Locate the cell with the specified text and output its (x, y) center coordinate. 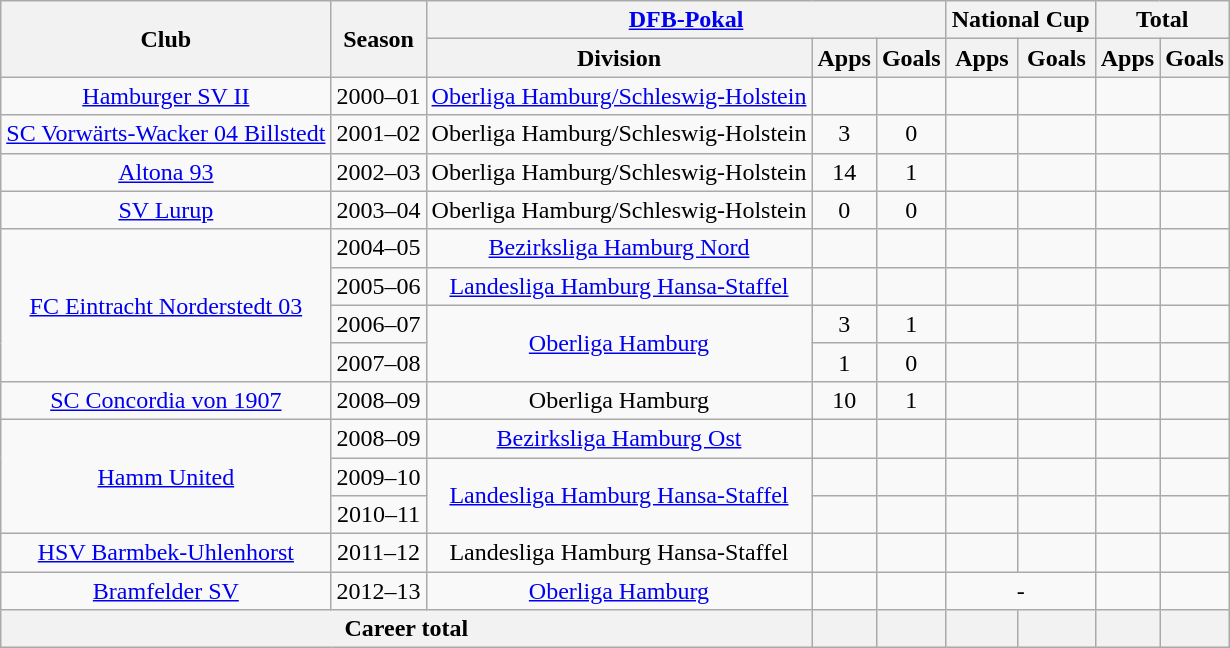
SC Vorwärts-Wacker 04 Billstedt (166, 134)
- (1020, 591)
HSV Barmbek-Uhlenhorst (166, 553)
Bramfelder SV (166, 591)
2004–05 (378, 248)
Bezirksliga Hamburg Ost (619, 438)
2000–01 (378, 96)
SV Lurup (166, 210)
Season (378, 39)
Club (166, 39)
SC Concordia von 1907 (166, 400)
DFB-Pokal (686, 20)
FC Eintracht Norderstedt 03 (166, 305)
2002–03 (378, 172)
2010–11 (378, 515)
14 (844, 172)
Bezirksliga Hamburg Nord (619, 248)
Career total (406, 629)
2005–06 (378, 286)
Division (619, 58)
Hamm United (166, 476)
10 (844, 400)
Total (1162, 20)
2006–07 (378, 324)
National Cup (1020, 20)
Hamburger SV II (166, 96)
Altona 93 (166, 172)
2011–12 (378, 553)
2012–13 (378, 591)
2009–10 (378, 477)
2007–08 (378, 362)
2003–04 (378, 210)
2001–02 (378, 134)
